Scan for the cell matching the given text and deliver its [X, Y] coordinate at center. 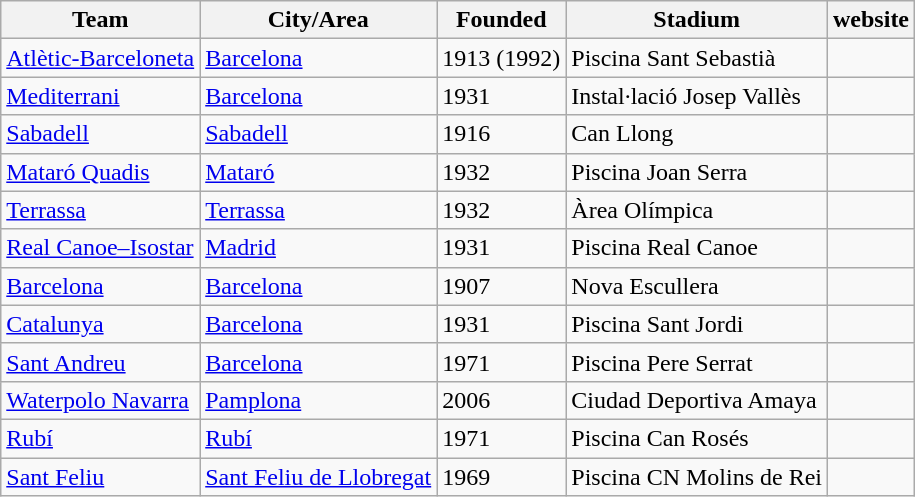
1913 (1992) [502, 58]
Piscina Pere Serrat [697, 362]
Piscina Joan Serra [697, 172]
Piscina Real Canoe [697, 248]
Stadium [697, 20]
Real Canoe–Isostar [100, 248]
Ciudad Deportiva Amaya [697, 400]
Pamplona [318, 400]
Instal·lació Josep Vallès [697, 96]
Madrid [318, 248]
Piscina CN Molins de Rei [697, 477]
Mataró [318, 172]
Nova Escullera [697, 286]
Team [100, 20]
Mataró Quadis [100, 172]
Piscina Sant Sebastià [697, 58]
Catalunya [100, 324]
Waterpolo Navarra [100, 400]
Piscina Sant Jordi [697, 324]
Atlètic-Barceloneta [100, 58]
1916 [502, 134]
City/Area [318, 20]
Founded [502, 20]
Sant Feliu [100, 477]
Sant Andreu [100, 362]
1969 [502, 477]
2006 [502, 400]
1907 [502, 286]
Mediterrani [100, 96]
Àrea Olímpica [697, 210]
website [872, 20]
Sant Feliu de Llobregat [318, 477]
Can Llong [697, 134]
Piscina Can Rosés [697, 438]
